Output the [X, Y] coordinate of the center of the cell containing the given text.  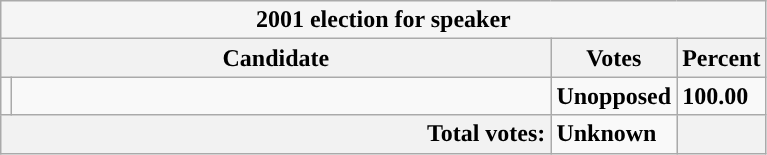
2001 election for speaker [384, 20]
Percent [722, 58]
100.00 [722, 96]
Candidate [276, 58]
Unknown [614, 134]
Unopposed [614, 96]
Total votes: [276, 134]
Votes [614, 58]
